Provide the [x, y] coordinate of the cell's center where the given text is located.  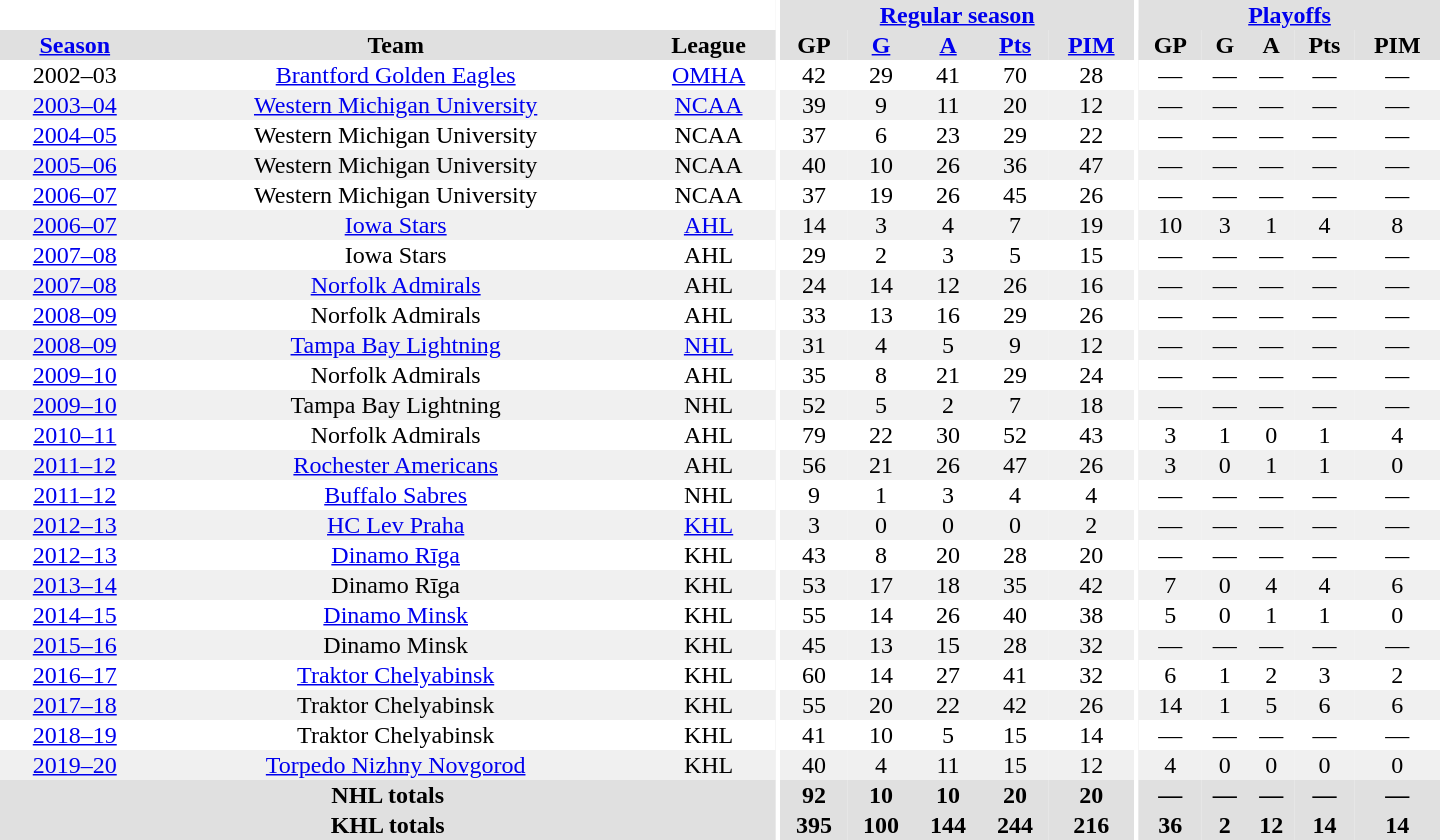
Season [75, 45]
Torpedo Nizhny Novgorod [396, 765]
2005–06 [75, 165]
92 [814, 795]
KHL totals [388, 825]
39 [814, 105]
NHL totals [388, 795]
31 [814, 345]
56 [814, 465]
216 [1092, 825]
2017–18 [75, 705]
60 [814, 675]
Team [396, 45]
Playoffs [1290, 15]
2004–05 [75, 135]
53 [814, 585]
2003–04 [75, 105]
244 [1016, 825]
30 [948, 435]
2019–20 [75, 765]
2010–11 [75, 435]
79 [814, 435]
2013–14 [75, 585]
HC Lev Praha [396, 525]
395 [814, 825]
2002–03 [75, 75]
OMHA [709, 75]
2015–16 [75, 645]
Brantford Golden Eagles [396, 75]
Rochester Americans [396, 465]
League [709, 45]
2018–19 [75, 735]
Buffalo Sabres [396, 495]
144 [948, 825]
38 [1092, 615]
23 [948, 135]
2014–15 [75, 615]
70 [1016, 75]
27 [948, 675]
Regular season [956, 15]
17 [882, 585]
2016–17 [75, 675]
33 [814, 315]
100 [882, 825]
